Output the (x, y) coordinate of the center of the cell containing the given text.  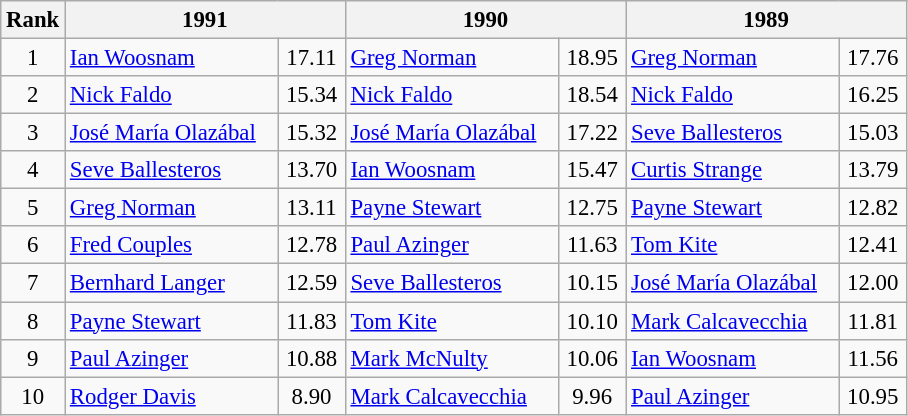
10.06 (592, 358)
10.88 (312, 358)
3 (33, 133)
11.56 (872, 358)
6 (33, 245)
9 (33, 358)
15.47 (592, 170)
12.00 (872, 283)
1 (33, 58)
12.75 (592, 208)
1990 (486, 20)
1991 (206, 20)
11.83 (312, 321)
Fred Couples (172, 245)
15.34 (312, 95)
1989 (766, 20)
Rank (33, 20)
12.78 (312, 245)
18.95 (592, 58)
13.70 (312, 170)
11.63 (592, 245)
Curtis Strange (732, 170)
10.10 (592, 321)
17.11 (312, 58)
15.32 (312, 133)
17.22 (592, 133)
9.96 (592, 396)
12.41 (872, 245)
4 (33, 170)
15.03 (872, 133)
16.25 (872, 95)
7 (33, 283)
13.11 (312, 208)
Bernhard Langer (172, 283)
2 (33, 95)
12.59 (312, 283)
12.82 (872, 208)
10.15 (592, 283)
10.95 (872, 396)
8.90 (312, 396)
17.76 (872, 58)
10 (33, 396)
Rodger Davis (172, 396)
13.79 (872, 170)
5 (33, 208)
8 (33, 321)
11.81 (872, 321)
Mark McNulty (452, 358)
18.54 (592, 95)
